Extract the [X, Y] coordinate from the center of the cell holding the provided text.  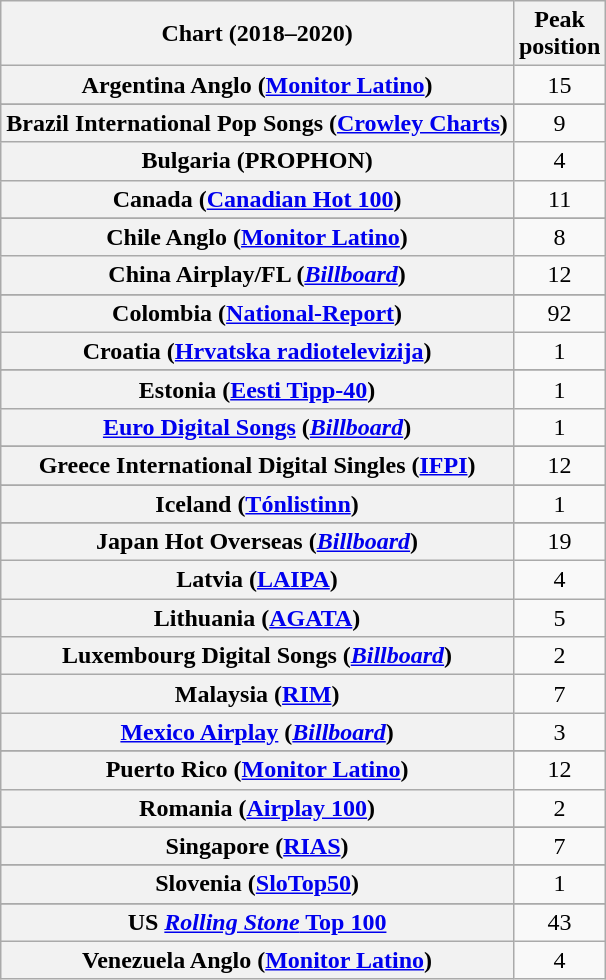
9 [559, 123]
Slovenia (SloTop50) [258, 884]
Luxembourg Digital Songs (Billboard) [258, 656]
Iceland (Tónlistinn) [258, 503]
Puerto Rico (Monitor Latino) [258, 770]
Argentina Anglo (Monitor Latino) [258, 85]
8 [559, 237]
19 [559, 542]
Peakposition [559, 34]
US Rolling Stone Top 100 [258, 922]
Venezuela Anglo (Monitor Latino) [258, 960]
China Airplay/FL (Billboard) [258, 275]
Greece International Digital Singles (IFPI) [258, 465]
Estonia (Eesti Tipp-40) [258, 389]
Chile Anglo (Monitor Latino) [258, 237]
Bulgaria (PROPHON) [258, 161]
Croatia (Hrvatska radiotelevizija) [258, 351]
92 [559, 313]
Chart (2018–2020) [258, 34]
43 [559, 922]
15 [559, 85]
Mexico Airplay (Billboard) [258, 732]
3 [559, 732]
Brazil International Pop Songs (Crowley Charts) [258, 123]
Lithuania (AGATA) [258, 618]
Malaysia (RIM) [258, 694]
11 [559, 199]
Romania (Airplay 100) [258, 808]
Singapore (RIAS) [258, 846]
Canada (Canadian Hot 100) [258, 199]
Latvia (LAIPA) [258, 580]
Colombia (National-Report) [258, 313]
Euro Digital Songs (Billboard) [258, 427]
5 [559, 618]
Japan Hot Overseas (Billboard) [258, 542]
